Capture the cell that displays the provided text and extract its [X, Y] central coordinate. 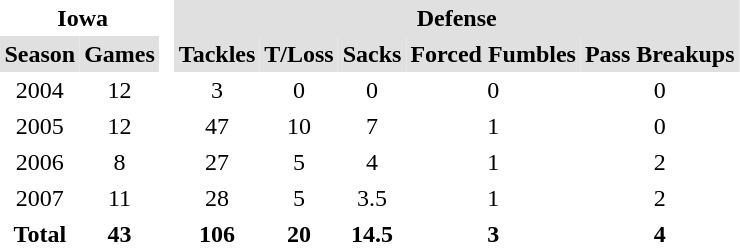
106 [216, 234]
7 [372, 126]
Games [120, 54]
14.5 [372, 234]
47 [216, 126]
2004 [40, 90]
Defense [456, 18]
T/Loss [299, 54]
Season [40, 54]
43 [120, 234]
2005 [40, 126]
Forced Fumbles [494, 54]
Total [40, 234]
Iowa [80, 18]
2007 [40, 198]
28 [216, 198]
Pass Breakups [660, 54]
Sacks [372, 54]
2006 [40, 162]
27 [216, 162]
10 [299, 126]
8 [120, 162]
11 [120, 198]
20 [299, 234]
Tackles [216, 54]
3.5 [372, 198]
